Locate the cell with the specified text and output its [X, Y] center coordinate. 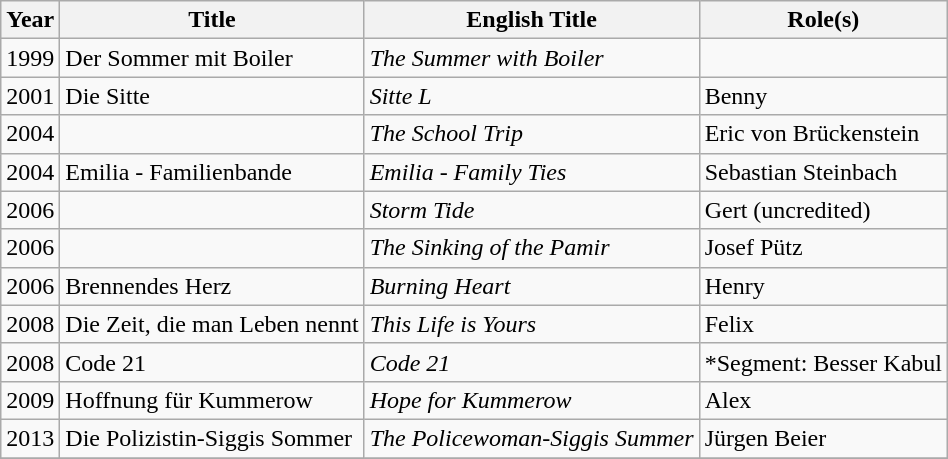
Die Polizistin-Siggis Sommer [212, 438]
Eric von Brückenstein [823, 134]
1999 [30, 58]
Alex [823, 400]
The Summer with Boiler [532, 58]
Role(s) [823, 20]
The School Trip [532, 134]
Sitte L [532, 96]
Jürgen Beier [823, 438]
English Title [532, 20]
Burning Heart [532, 286]
Brennendes Herz [212, 286]
2013 [30, 438]
2009 [30, 400]
Die Zeit, die man Leben nennt [212, 324]
Der Sommer mit Boiler [212, 58]
Storm Tide [532, 210]
The Sinking of the Pamir [532, 248]
Emilia - Family Ties [532, 172]
Year [30, 20]
Sebastian Steinbach [823, 172]
*Segment: Besser Kabul [823, 362]
Benny [823, 96]
Henry [823, 286]
Hoffnung für Kummerow [212, 400]
2001 [30, 96]
Felix [823, 324]
Gert (uncredited) [823, 210]
Josef Pütz [823, 248]
Die Sitte [212, 96]
Emilia - Familienbande [212, 172]
Hope for Kummerow [532, 400]
This Life is Yours [532, 324]
The Policewoman-Siggis Summer [532, 438]
Title [212, 20]
